For the text-containing cell, return its midpoint in [X, Y] coordinate format. 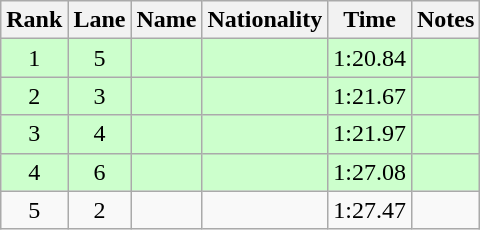
1:20.84 [370, 58]
Lane [100, 20]
1:21.67 [370, 96]
6 [100, 172]
Time [370, 20]
Notes [445, 20]
Name [166, 20]
1:27.47 [370, 210]
1:27.08 [370, 172]
1 [34, 58]
Nationality [265, 20]
Rank [34, 20]
1:21.97 [370, 134]
